Search for the cell housing the specified text and yield its (X, Y) center coordinate. 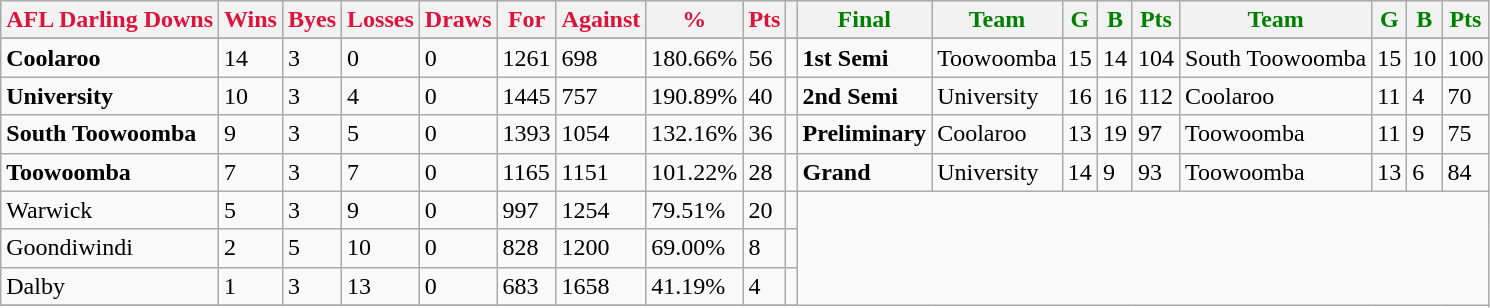
1 (251, 286)
757 (601, 96)
2nd Semi (864, 96)
112 (1156, 96)
Preliminary (864, 134)
1254 (601, 210)
8 (764, 248)
93 (1156, 172)
1445 (526, 96)
132.16% (694, 134)
101.22% (694, 172)
75 (1466, 134)
Byes (312, 20)
Warwick (110, 210)
79.51% (694, 210)
Dalby (110, 286)
56 (764, 58)
70 (1466, 96)
AFL Darling Downs (110, 20)
1151 (601, 172)
828 (526, 248)
41.19% (694, 286)
Draws (458, 20)
Wins (251, 20)
28 (764, 172)
1st Semi (864, 58)
36 (764, 134)
683 (526, 286)
190.89% (694, 96)
997 (526, 210)
97 (1156, 134)
Goondiwindi (110, 248)
698 (601, 58)
% (694, 20)
1393 (526, 134)
180.66% (694, 58)
1165 (526, 172)
104 (1156, 58)
Final (864, 20)
40 (764, 96)
For (526, 20)
2 (251, 248)
100 (1466, 58)
Losses (381, 20)
20 (764, 210)
Grand (864, 172)
Against (601, 20)
1658 (601, 286)
1261 (526, 58)
69.00% (694, 248)
1200 (601, 248)
84 (1466, 172)
19 (1114, 134)
1054 (601, 134)
6 (1424, 172)
